Pinpoint the cell where the given text exists, returning its [x, y] midpoint coordinate. 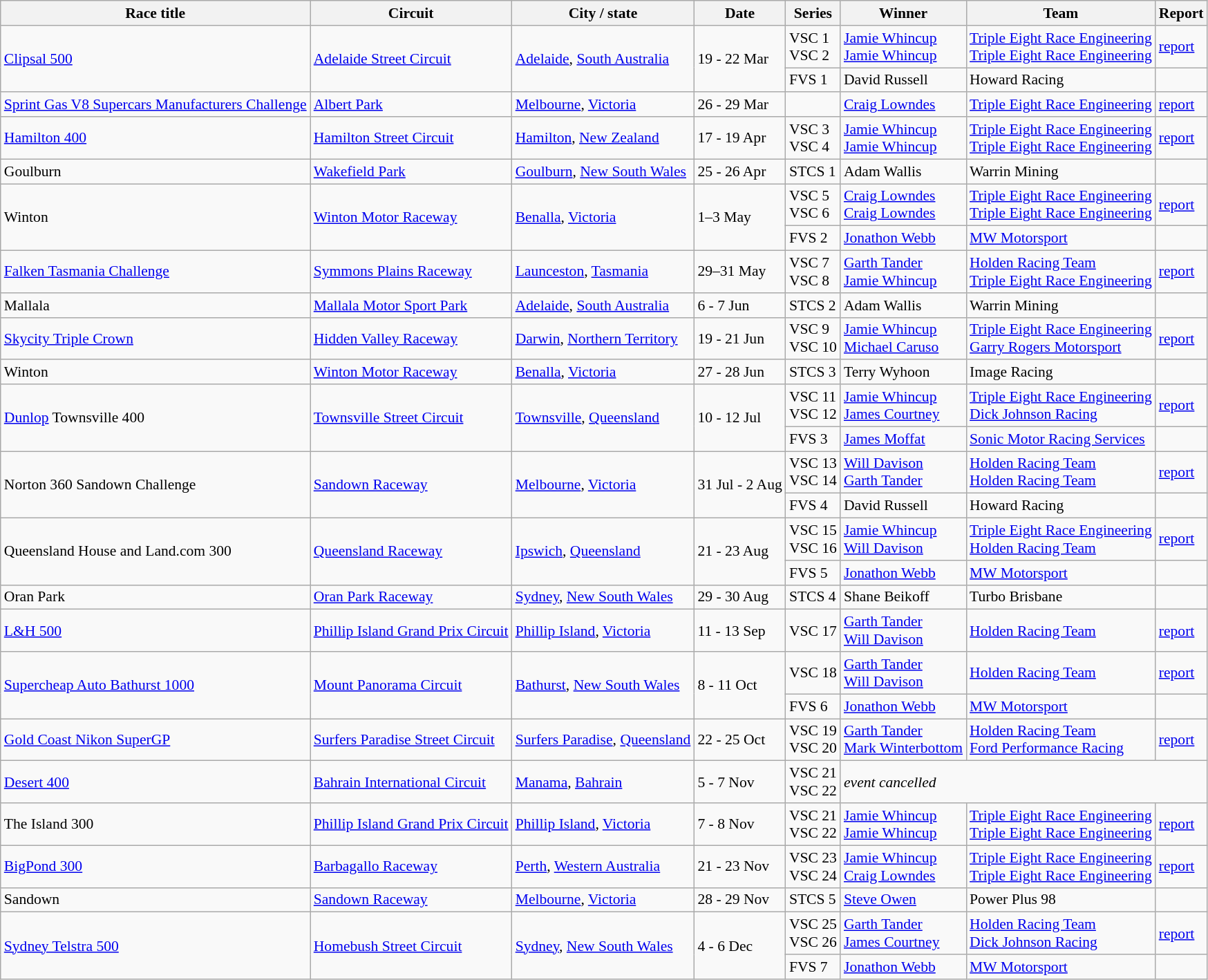
29–31 May [739, 272]
VSC 11VSC 12 [813, 405]
Townsville Street Circuit [411, 417]
STCS 1 [813, 171]
Turbo Brisbane [1061, 597]
Albert Park [411, 105]
Barbagallo Raceway [411, 867]
City / state [603, 13]
VSC 17 [813, 630]
1–3 May [739, 217]
Triple Eight Race EngineeringGarry Rogers Motorsport [1061, 339]
Holden Racing TeamHolden Racing Team [1061, 473]
Norton 360 Sandown Challenge [155, 485]
VSC 25VSC 26 [813, 933]
6 - 7 Jun [739, 305]
29 - 30 Aug [739, 597]
Ipswich, Queensland [603, 552]
Mallala [155, 305]
Winner [903, 13]
Garth TanderJames Courtney [903, 933]
Wakefield Park [411, 171]
FVS 7 [813, 967]
FVS 3 [813, 439]
10 - 12 Jul [739, 417]
Queensland Raceway [411, 552]
Desert 400 [155, 782]
Dunlop Townsville 400 [155, 417]
Sprint Gas V8 Supercars Manufacturers Challenge [155, 105]
Steve Owen [903, 900]
Date [739, 13]
Garth TanderJamie Whincup [903, 272]
Falken Tasmania Challenge [155, 272]
Series [813, 13]
Power Plus 98 [1061, 900]
Perth, Western Australia [603, 867]
event cancelled [1024, 782]
Triple Eight Race Engineering Dick Johnson Racing [1061, 405]
L&H 500 [155, 630]
Jamie WhincupWill Davison [903, 539]
Sonic Motor Racing Services [1061, 439]
Craig Lowndes [903, 105]
VSC 5VSC 6 [813, 205]
Queensland House and Land.com 300 [155, 552]
8 - 11 Oct [739, 686]
Goulburn [155, 171]
STCS 2 [813, 305]
25 - 26 Apr [739, 171]
STCS 3 [813, 373]
VSC 19VSC 20 [813, 739]
Triple Eight Race Engineering [1061, 105]
Mallala Motor Sport Park [411, 305]
VSC 23VSC 24 [813, 867]
4 - 6 Dec [739, 945]
Holden Racing TeamFord Performance Racing [1061, 739]
Oran Park [155, 597]
19 - 22 Mar [739, 59]
James Moffat [903, 439]
Oran Park Raceway [411, 597]
26 - 29 Mar [739, 105]
VSC 18 [813, 673]
19 - 21 Jun [739, 339]
FVS 2 [813, 238]
VSC 3VSC 4 [813, 138]
Circuit [411, 13]
VSC 7VSC 8 [813, 272]
Supercheap Auto Bathurst 1000 [155, 686]
21 - 23 Nov [739, 867]
Hamilton 400 [155, 138]
Image Racing [1061, 373]
Garth TanderMark Winterbottom [903, 739]
Triple Eight Race EngineeringHolden Racing Team [1061, 539]
FVS 4 [813, 506]
Jamie WhincupMichael Caruso [903, 339]
Team [1061, 13]
Holden Racing TeamDick Johnson Racing [1061, 933]
FVS 5 [813, 573]
Surfers Paradise, Queensland [603, 739]
VSC 9VSC 10 [813, 339]
27 - 28 Jun [739, 373]
5 - 7 Nov [739, 782]
Townsville, Queensland [603, 417]
Sandown [155, 900]
Symmons Plains Raceway [411, 272]
Will DavisonGarth Tander [903, 473]
Mount Panorama Circuit [411, 686]
FVS 1 [813, 80]
Bathurst, New South Wales [603, 686]
7 - 8 Nov [739, 824]
Hamilton Street Circuit [411, 138]
Shane Beikoff [903, 597]
Bahrain International Circuit [411, 782]
11 - 13 Sep [739, 630]
Jamie Whincup James Courtney [903, 405]
22 - 25 Oct [739, 739]
Skycity Triple Crown [155, 339]
The Island 300 [155, 824]
Holden Racing TeamTriple Eight Race Engineering [1061, 272]
Race title [155, 13]
17 - 19 Apr [739, 138]
Sydney Telstra 500 [155, 945]
Launceston, Tasmania [603, 272]
Homebush Street Circuit [411, 945]
Clipsal 500 [155, 59]
Hidden Valley Raceway [411, 339]
FVS 6 [813, 706]
31 Jul - 2 Aug [739, 485]
Darwin, Northern Territory [603, 339]
Manama, Bahrain [603, 782]
28 - 29 Nov [739, 900]
21 - 23 Aug [739, 552]
STCS 4 [813, 597]
VSC 13VSC 14 [813, 473]
Report [1182, 13]
BigPond 300 [155, 867]
Surfers Paradise Street Circuit [411, 739]
Craig LowndesCraig Lowndes [903, 205]
Hamilton, New Zealand [603, 138]
VSC 1VSC 2 [813, 47]
Terry Wyhoon [903, 373]
Jamie WhincupCraig Lowndes [903, 867]
Adelaide Street Circuit [411, 59]
Goulburn, New South Wales [603, 171]
STCS 5 [813, 900]
Gold Coast Nikon SuperGP [155, 739]
VSC 15VSC 16 [813, 539]
